Return [x, y] of the center of cell containing provided text 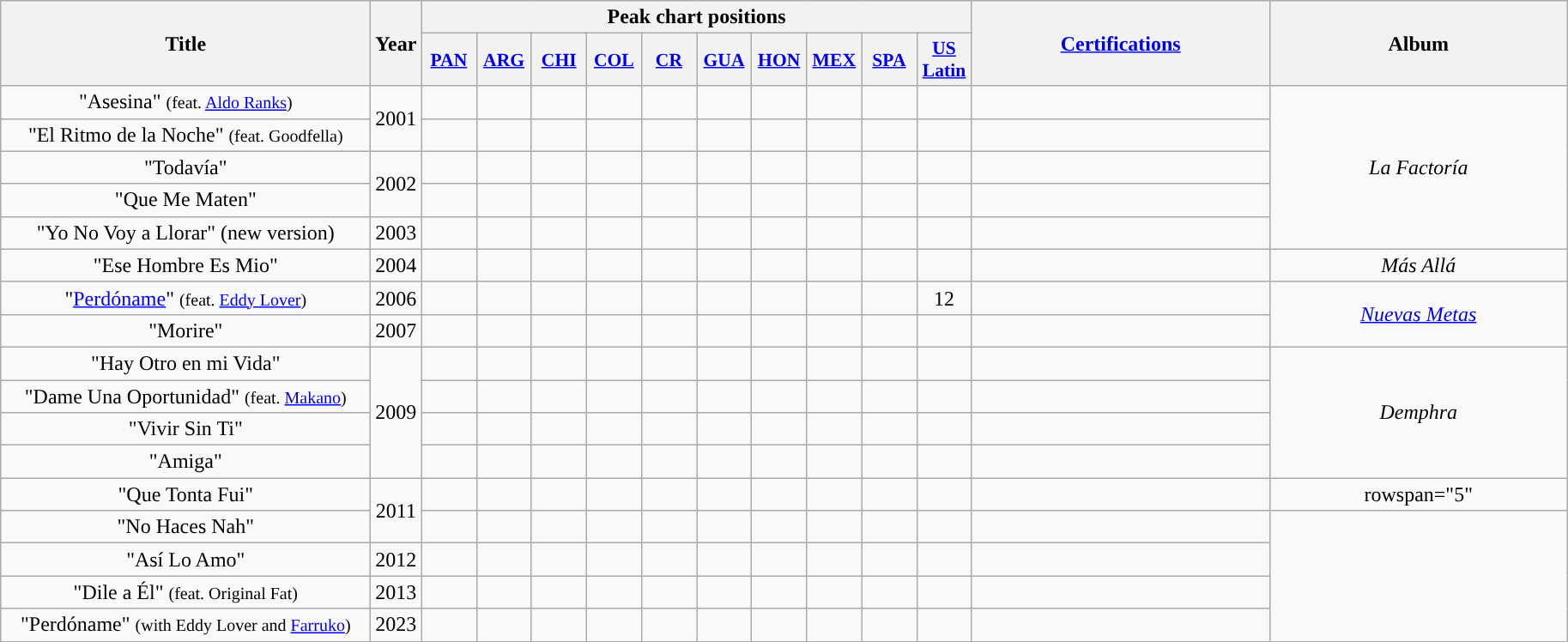
Album [1418, 43]
"Amiga" [185, 462]
2007 [397, 330]
2011 [397, 511]
"Asesina" (feat. Aldo Ranks) [185, 102]
Demphra [1418, 412]
2023 [397, 625]
"Ese Hombre Es Mio" [185, 265]
Peak chart positions [697, 17]
"Morire" [185, 330]
"Perdóname" (feat. Eddy Lover) [185, 298]
2001 [397, 118]
"Que Me Maten" [185, 200]
HON [779, 60]
2006 [397, 298]
Certifications [1121, 43]
2012 [397, 560]
CR [669, 60]
MEX [834, 60]
"Que Tonta Fui" [185, 494]
GUA [724, 60]
"No Haces Nah" [185, 527]
"Así Lo Amo" [185, 560]
2002 [397, 184]
"Dame Una Oportunidad" (feat. Makano) [185, 396]
"El Ritmo de la Noche" (feat. Goodfella) [185, 135]
Title [185, 43]
2009 [397, 412]
"Yo No Voy a Llorar" (new version) [185, 233]
2003 [397, 233]
rowspan="5" [1418, 494]
COL [614, 60]
PAN [449, 60]
Year [397, 43]
"Todavía" [185, 167]
"Dile a Él" (feat. Original Fat) [185, 592]
CHI [559, 60]
"Perdóname" (with Eddy Lover and Farruko) [185, 625]
"Hay Otro en mi Vida" [185, 363]
2004 [397, 265]
Más Allá [1418, 265]
12 [944, 298]
La Factoría [1418, 167]
US Latin [944, 60]
ARG [504, 60]
SPA [889, 60]
2013 [397, 592]
"Vivir Sin Ti" [185, 429]
Nuevas Metas [1418, 314]
